Scan for the cell matching the given text and deliver its (x, y) coordinate at center. 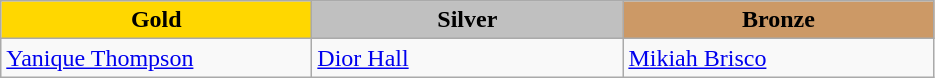
Silver (468, 20)
Yanique Thompson (156, 58)
Bronze (778, 20)
Mikiah Brisco (778, 58)
Dior Hall (468, 58)
Gold (156, 20)
